Locate the cell with the specified text and output its (X, Y) center coordinate. 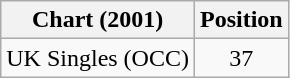
Position (241, 20)
UK Singles (OCC) (98, 58)
37 (241, 58)
Chart (2001) (98, 20)
